From the cell containing the given text, extract its center point as (X, Y) coordinate. 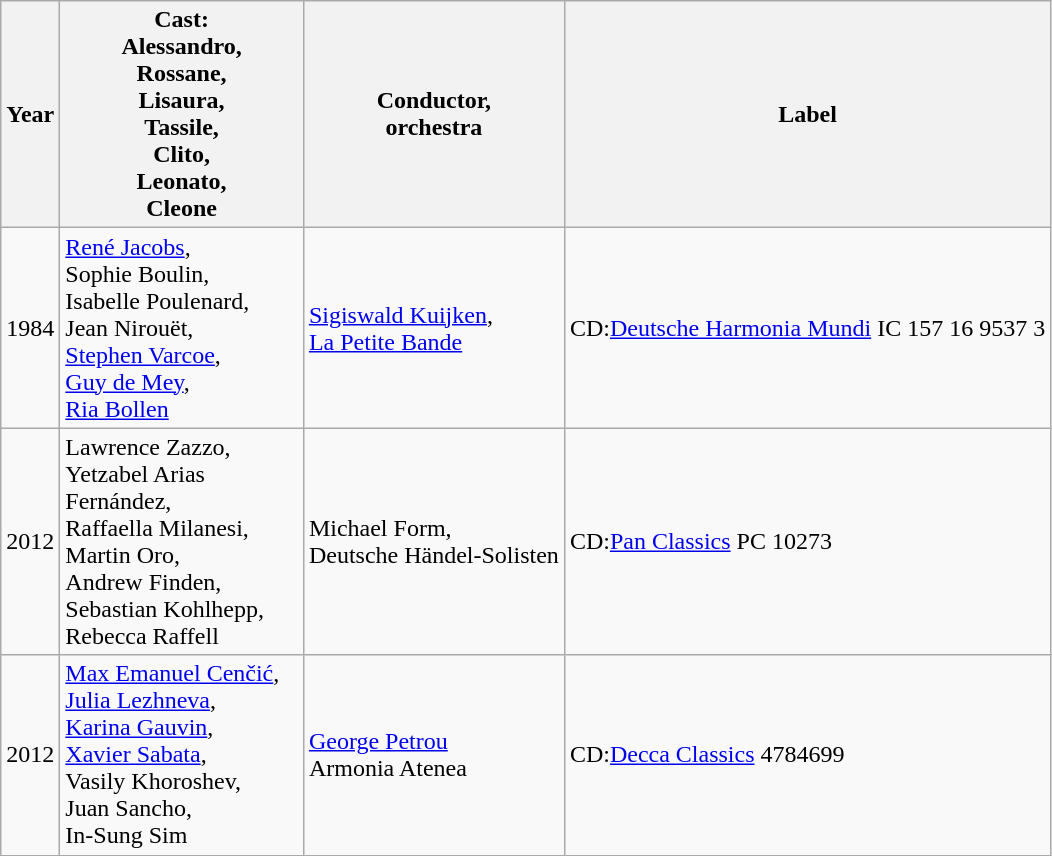
Max Emanuel Cenčić,Julia Lezhneva,Karina Gauvin, Xavier Sabata,Vasily Khoroshev,Juan Sancho,In-Sung Sim (182, 755)
CD:Decca Classics 4784699 (807, 755)
René Jacobs,Sophie Boulin, Isabelle Poulenard, Jean Nirouët, Stephen Varcoe,Guy de Mey,Ria Bollen (182, 328)
Lawrence Zazzo,Yetzabel Arias Fernández,Raffaella Milanesi,Martin Oro,Andrew Finden,Sebastian Kohlhepp,Rebecca Raffell (182, 542)
Sigiswald Kuijken, La Petite Bande (434, 328)
Cast:Alessandro,Rossane,Lisaura,Tassile,Clito,Leonato,Cleone (182, 114)
George Petrou Armonia Atenea (434, 755)
Conductor,orchestra (434, 114)
CD:Pan Classics PC 10273 (807, 542)
Label (807, 114)
1984 (30, 328)
Year (30, 114)
Michael Form,Deutsche Händel-Solisten (434, 542)
CD:Deutsche Harmonia Mundi IC 157 16 9537 3 (807, 328)
